Output the (x, y) coordinate of the center of the cell containing the given text.  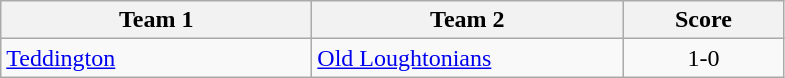
Score (704, 20)
1-0 (704, 58)
Old Loughtonians (468, 58)
Team 1 (156, 20)
Team 2 (468, 20)
Teddington (156, 58)
